Output the [x, y] coordinate of the center of the cell containing the given text.  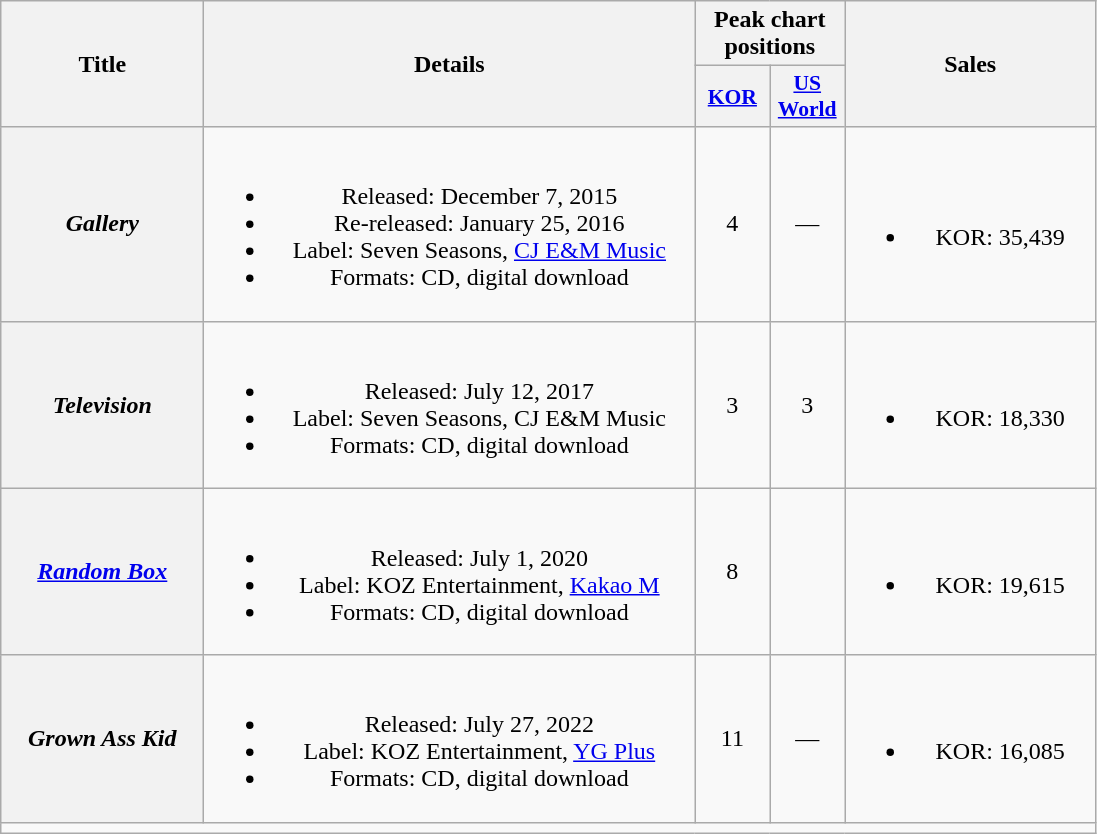
Sales [970, 64]
Released: July 12, 2017Label: Seven Seasons, CJ E&M MusicFormats: CD, digital download [450, 404]
Released: December 7, 2015Re-released: January 25, 2016 Label: Seven Seasons, CJ E&M MusicFormats: CD, digital download [450, 224]
KOR: 19,615 [970, 572]
Released: July 27, 2022Label: KOZ Entertainment, YG PlusFormats: CD, digital download [450, 738]
Grown Ass Kid [102, 738]
Details [450, 64]
Released: July 1, 2020Label: KOZ Entertainment, Kakao MFormats: CD, digital download [450, 572]
USWorld [808, 96]
KOR: 18,330 [970, 404]
Title [102, 64]
Gallery [102, 224]
KOR [732, 96]
4 [732, 224]
Random Box [102, 572]
Television [102, 404]
Peak chart positions [770, 34]
KOR: 35,439 [970, 224]
KOR: 16,085 [970, 738]
8 [732, 572]
11 [732, 738]
